For the text-containing cell, return its midpoint in (x, y) coordinate format. 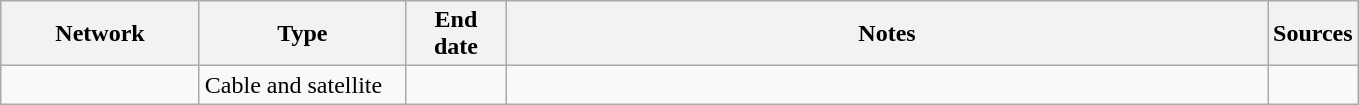
Sources (1314, 34)
Notes (886, 34)
End date (456, 34)
Cable and satellite (302, 85)
Network (100, 34)
Type (302, 34)
